Scan for the cell matching the given text and deliver its (x, y) coordinate at center. 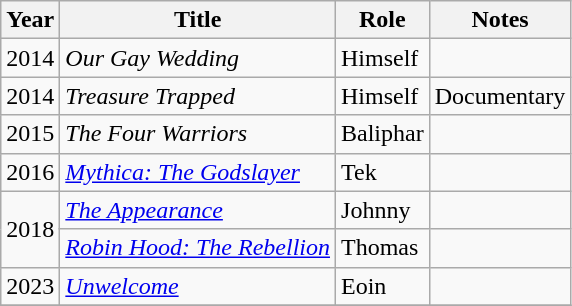
Documentary (500, 96)
Thomas (383, 248)
Role (383, 20)
Treasure Trapped (198, 96)
Year (30, 20)
Johnny (383, 210)
Eoin (383, 286)
Title (198, 20)
Baliphar (383, 134)
Tek (383, 172)
The Four Warriors (198, 134)
2023 (30, 286)
Notes (500, 20)
Mythica: The Godslayer (198, 172)
Robin Hood: The Rebellion (198, 248)
2016 (30, 172)
Our Gay Wedding (198, 58)
2015 (30, 134)
Unwelcome (198, 286)
The Appearance (198, 210)
2018 (30, 229)
